Provide the (X, Y) coordinate of the cell's center where the given text is located.  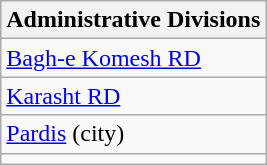
Pardis (city) (134, 134)
Bagh-e Komesh RD (134, 58)
Karasht RD (134, 96)
Administrative Divisions (134, 20)
